Find where the given text appears and provide that cell's center as [X, Y] coordinate. 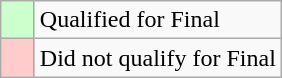
Did not qualify for Final [158, 58]
Qualified for Final [158, 20]
